Return [X, Y] of the center of cell containing provided text 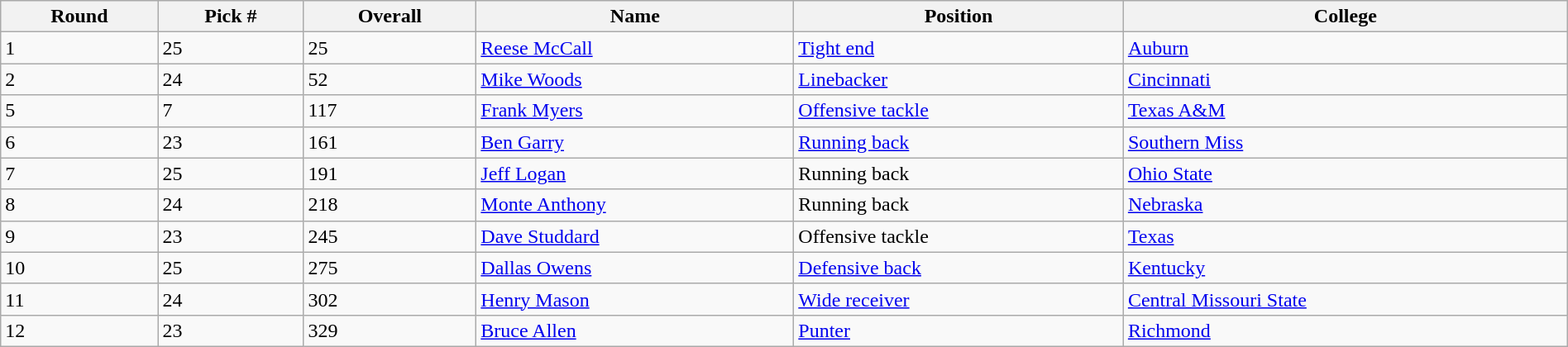
College [1345, 17]
Texas [1345, 236]
Auburn [1345, 48]
12 [79, 330]
161 [390, 142]
Monte Anthony [635, 205]
117 [390, 111]
191 [390, 173]
Defensive back [959, 268]
8 [79, 205]
Richmond [1345, 330]
329 [390, 330]
2 [79, 79]
Jeff Logan [635, 173]
Cincinnati [1345, 79]
10 [79, 268]
Dave Studdard [635, 236]
Name [635, 17]
302 [390, 299]
1 [79, 48]
Reese McCall [635, 48]
218 [390, 205]
Texas A&M [1345, 111]
Southern Miss [1345, 142]
Punter [959, 330]
Overall [390, 17]
Nebraska [1345, 205]
Tight end [959, 48]
11 [79, 299]
Position [959, 17]
Frank Myers [635, 111]
Kentucky [1345, 268]
5 [79, 111]
245 [390, 236]
Linebacker [959, 79]
Ohio State [1345, 173]
6 [79, 142]
Dallas Owens [635, 268]
9 [79, 236]
275 [390, 268]
Henry Mason [635, 299]
Mike Woods [635, 79]
Pick # [231, 17]
Central Missouri State [1345, 299]
52 [390, 79]
Round [79, 17]
Wide receiver [959, 299]
Ben Garry [635, 142]
Bruce Allen [635, 330]
